Provide the (X, Y) coordinate of the cell's center where the given text is located.  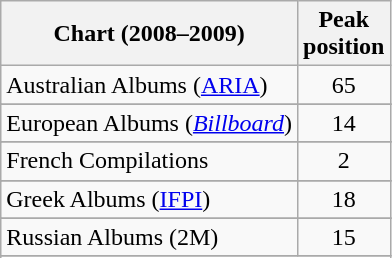
18 (344, 199)
French Compilations (150, 161)
European Albums (Billboard) (150, 123)
15 (344, 237)
65 (344, 85)
Russian Albums (2M) (150, 237)
Peakposition (344, 34)
14 (344, 123)
Australian Albums (ARIA) (150, 85)
2 (344, 161)
Chart (2008–2009) (150, 34)
Greek Albums (IFPI) (150, 199)
